From the cell containing the given text, extract its center point as [X, Y] coordinate. 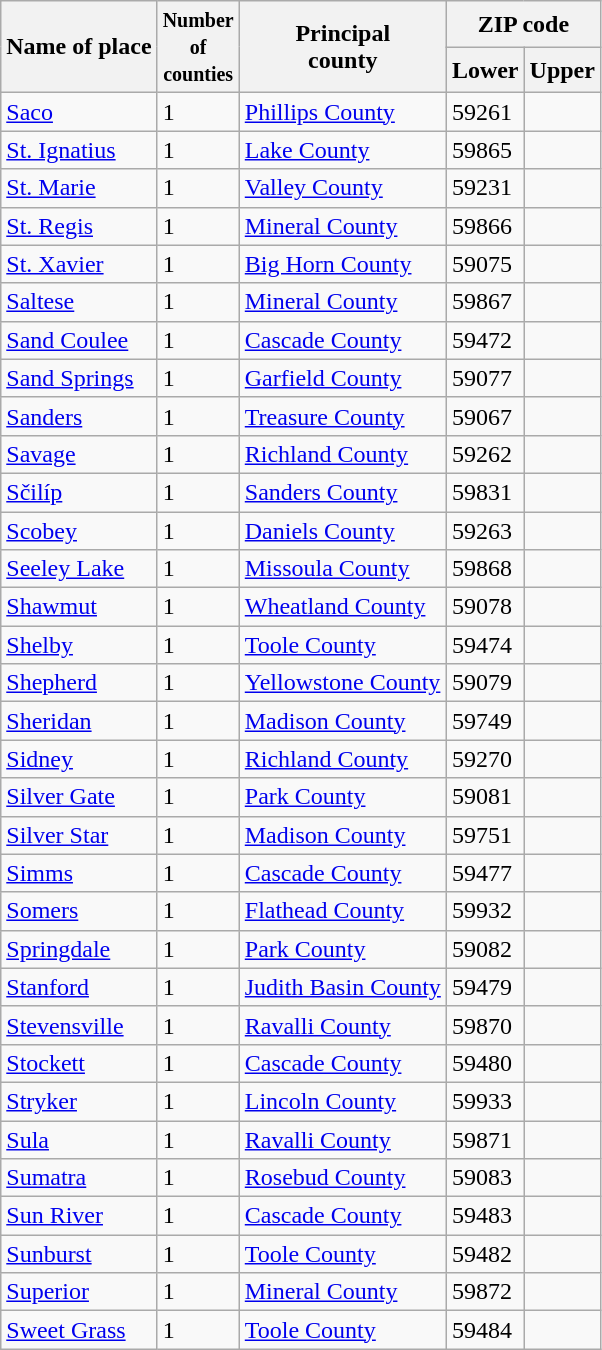
Sweet Grass [79, 1330]
Shawmut [79, 607]
59081 [485, 797]
59749 [485, 721]
Flathead County [342, 911]
Upper [562, 70]
Phillips County [342, 112]
Silver Gate [79, 797]
59479 [485, 987]
59933 [485, 1101]
Name of place [79, 47]
Stockett [79, 1063]
59483 [485, 1216]
59270 [485, 759]
59751 [485, 835]
Lincoln County [342, 1101]
Superior [79, 1292]
Scobey [79, 531]
Sčilíp [79, 492]
Sanders [79, 416]
Yellowstone County [342, 683]
59866 [485, 226]
59262 [485, 454]
59067 [485, 416]
St. Marie [79, 188]
59871 [485, 1139]
Stevensville [79, 1025]
Springdale [79, 949]
59831 [485, 492]
Shelby [79, 645]
Lake County [342, 150]
59484 [485, 1330]
Seeley Lake [79, 569]
St. Ignatius [79, 150]
59480 [485, 1063]
59865 [485, 150]
Shepherd [79, 683]
St. Regis [79, 226]
59083 [485, 1178]
Sunburst [79, 1254]
Wheatland County [342, 607]
Valley County [342, 188]
Saco [79, 112]
Stryker [79, 1101]
Silver Star [79, 835]
59075 [485, 264]
59477 [485, 873]
Sula [79, 1139]
Sanders County [342, 492]
Principal county [342, 47]
59472 [485, 340]
59263 [485, 531]
Stanford [79, 987]
Garfield County [342, 378]
Judith Basin County [342, 987]
Sand Coulee [79, 340]
59077 [485, 378]
St. Xavier [79, 264]
59872 [485, 1292]
59868 [485, 569]
Simms [79, 873]
Treasure County [342, 416]
59474 [485, 645]
Rosebud County [342, 1178]
Savage [79, 454]
59078 [485, 607]
Daniels County [342, 531]
59082 [485, 949]
Missoula County [342, 569]
ZIP code [523, 24]
59932 [485, 911]
59482 [485, 1254]
Sidney [79, 759]
Number ofcounties [198, 47]
Saltese [79, 302]
59231 [485, 188]
Big Horn County [342, 264]
59261 [485, 112]
Lower [485, 70]
59867 [485, 302]
Sheridan [79, 721]
59079 [485, 683]
59870 [485, 1025]
Somers [79, 911]
Sun River [79, 1216]
Sumatra [79, 1178]
Sand Springs [79, 378]
